Capture the cell that displays the provided text and extract its (X, Y) central coordinate. 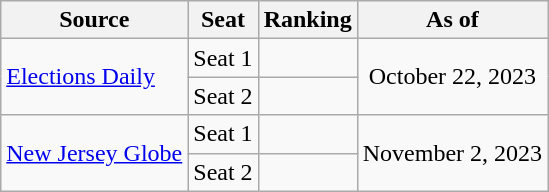
Seat (223, 20)
November 2, 2023 (452, 153)
October 22, 2023 (452, 77)
New Jersey Globe (94, 153)
Ranking (308, 20)
As of (452, 20)
Source (94, 20)
Elections Daily (94, 77)
